From the cell containing the given text, extract its center point as (x, y) coordinate. 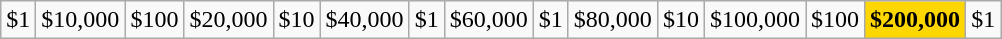
$80,000 (612, 20)
$20,000 (228, 20)
$10,000 (80, 20)
$100,000 (754, 20)
$40,000 (364, 20)
$60,000 (488, 20)
$200,000 (916, 20)
